Output the (x, y) coordinate of the center of the cell containing the given text.  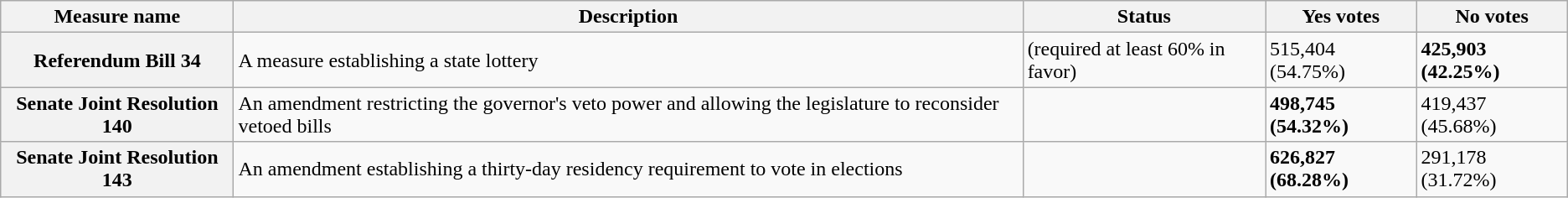
291,178 (31.72%) (1492, 169)
(required at least 60% in favor) (1144, 60)
Description (628, 17)
Senate Joint Resolution 143 (117, 169)
Senate Joint Resolution 140 (117, 114)
Referendum Bill 34 (117, 60)
515,404 (54.75%) (1341, 60)
An amendment restricting the governor's veto power and allowing the legislature to reconsider vetoed bills (628, 114)
No votes (1492, 17)
Yes votes (1341, 17)
498,745 (54.32%) (1341, 114)
419,437 (45.68%) (1492, 114)
425,903 (42.25%) (1492, 60)
Status (1144, 17)
Measure name (117, 17)
An amendment establishing a thirty-day residency requirement to vote in elections (628, 169)
626,827 (68.28%) (1341, 169)
A measure establishing a state lottery (628, 60)
